Extract the [x, y] coordinate from the center of the cell holding the provided text.  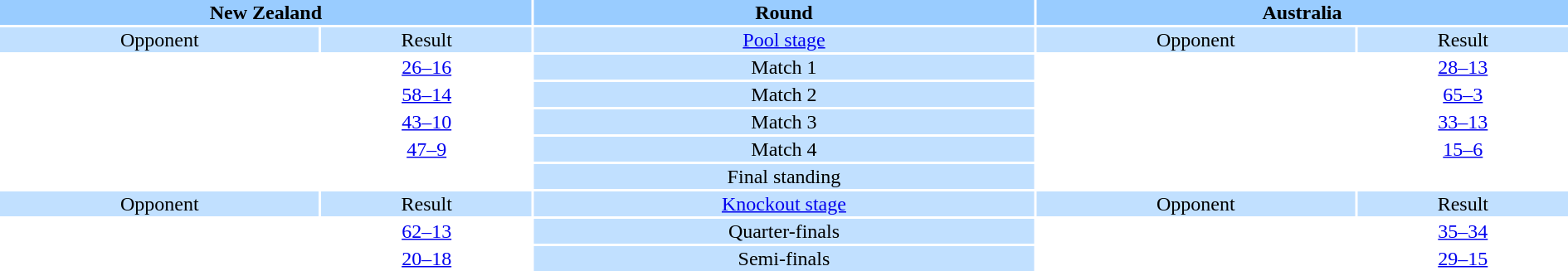
29–15 [1463, 259]
15–6 [1463, 149]
43–10 [426, 122]
Final standing [784, 177]
Knockout stage [784, 204]
Australia [1303, 12]
Round [784, 12]
47–9 [426, 149]
Match 4 [784, 149]
33–13 [1463, 122]
62–13 [426, 231]
Match 3 [784, 122]
Match 1 [784, 67]
Quarter-finals [784, 231]
20–18 [426, 259]
28–13 [1463, 67]
35–34 [1463, 231]
65–3 [1463, 94]
26–16 [426, 67]
New Zealand [265, 12]
58–14 [426, 94]
Semi-finals [784, 259]
Match 2 [784, 94]
Pool stage [784, 40]
